From the cell containing the given text, extract its center point as [X, Y] coordinate. 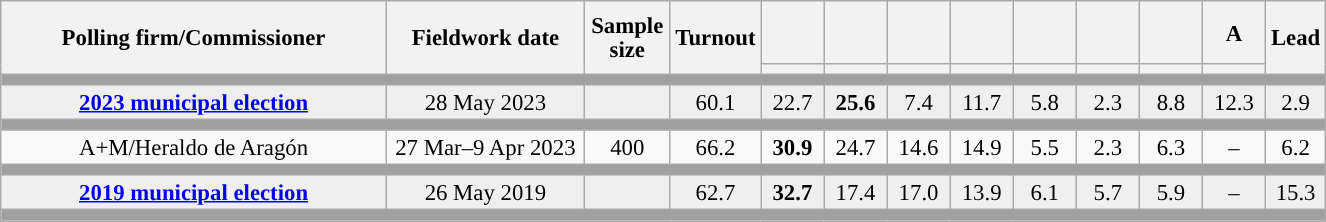
13.9 [982, 194]
24.7 [856, 148]
2019 municipal election [194, 194]
6.3 [1170, 148]
66.2 [716, 148]
25.6 [856, 102]
14.9 [982, 148]
12.3 [1234, 102]
A [1234, 32]
17.4 [856, 194]
400 [627, 148]
7.4 [918, 102]
11.7 [982, 102]
A+M/Heraldo de Aragón [194, 148]
Sample size [627, 38]
2023 municipal election [194, 102]
32.7 [792, 194]
6.1 [1044, 194]
5.9 [1170, 194]
6.2 [1296, 148]
Lead [1296, 38]
17.0 [918, 194]
15.3 [1296, 194]
26 May 2019 [485, 194]
5.7 [1108, 194]
28 May 2023 [485, 102]
Fieldwork date [485, 38]
60.1 [716, 102]
Polling firm/Commissioner [194, 38]
62.7 [716, 194]
5.5 [1044, 148]
14.6 [918, 148]
22.7 [792, 102]
5.8 [1044, 102]
Turnout [716, 38]
2.9 [1296, 102]
8.8 [1170, 102]
27 Mar–9 Apr 2023 [485, 148]
30.9 [792, 148]
